Scan for the cell matching the given text and deliver its (X, Y) coordinate at center. 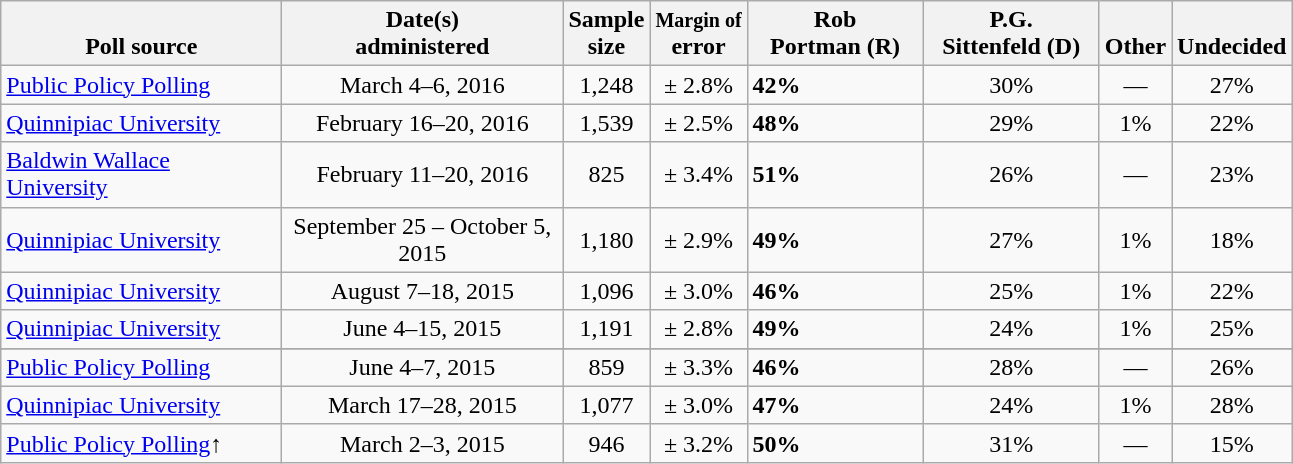
859 (606, 367)
48% (835, 123)
47% (835, 405)
42% (835, 85)
Poll source (142, 34)
23% (1232, 174)
1,180 (606, 240)
30% (1011, 85)
June 4–15, 2015 (422, 329)
1,191 (606, 329)
March 17–28, 2015 (422, 405)
Other (1135, 34)
31% (1011, 443)
946 (606, 443)
Baldwin Wallace University (142, 174)
18% (1232, 240)
February 11–20, 2016 (422, 174)
1,248 (606, 85)
1,096 (606, 291)
RobPortman (R) (835, 34)
Undecided (1232, 34)
Margin oferror (698, 34)
± 3.4% (698, 174)
March 2–3, 2015 (422, 443)
August 7–18, 2015 (422, 291)
± 3.2% (698, 443)
June 4–7, 2015 (422, 367)
± 3.3% (698, 367)
February 16–20, 2016 (422, 123)
March 4–6, 2016 (422, 85)
1,077 (606, 405)
1,539 (606, 123)
P.G.Sittenfeld (D) (1011, 34)
Date(s)administered (422, 34)
51% (835, 174)
± 2.9% (698, 240)
825 (606, 174)
15% (1232, 443)
29% (1011, 123)
September 25 – October 5, 2015 (422, 240)
Public Policy Polling↑ (142, 443)
50% (835, 443)
Samplesize (606, 34)
± 2.5% (698, 123)
